Provide the (x, y) coordinate of the cell's center where the given text is located.  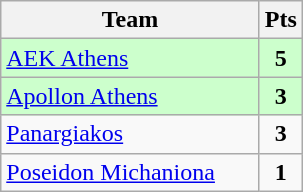
Panargiakos (130, 134)
AEK Athens (130, 58)
5 (280, 58)
Team (130, 20)
Poseidon Michaniona (130, 172)
Apollon Athens (130, 96)
Pts (280, 20)
1 (280, 172)
